Provide the [X, Y] coordinate of the cell's center where the given text is located.  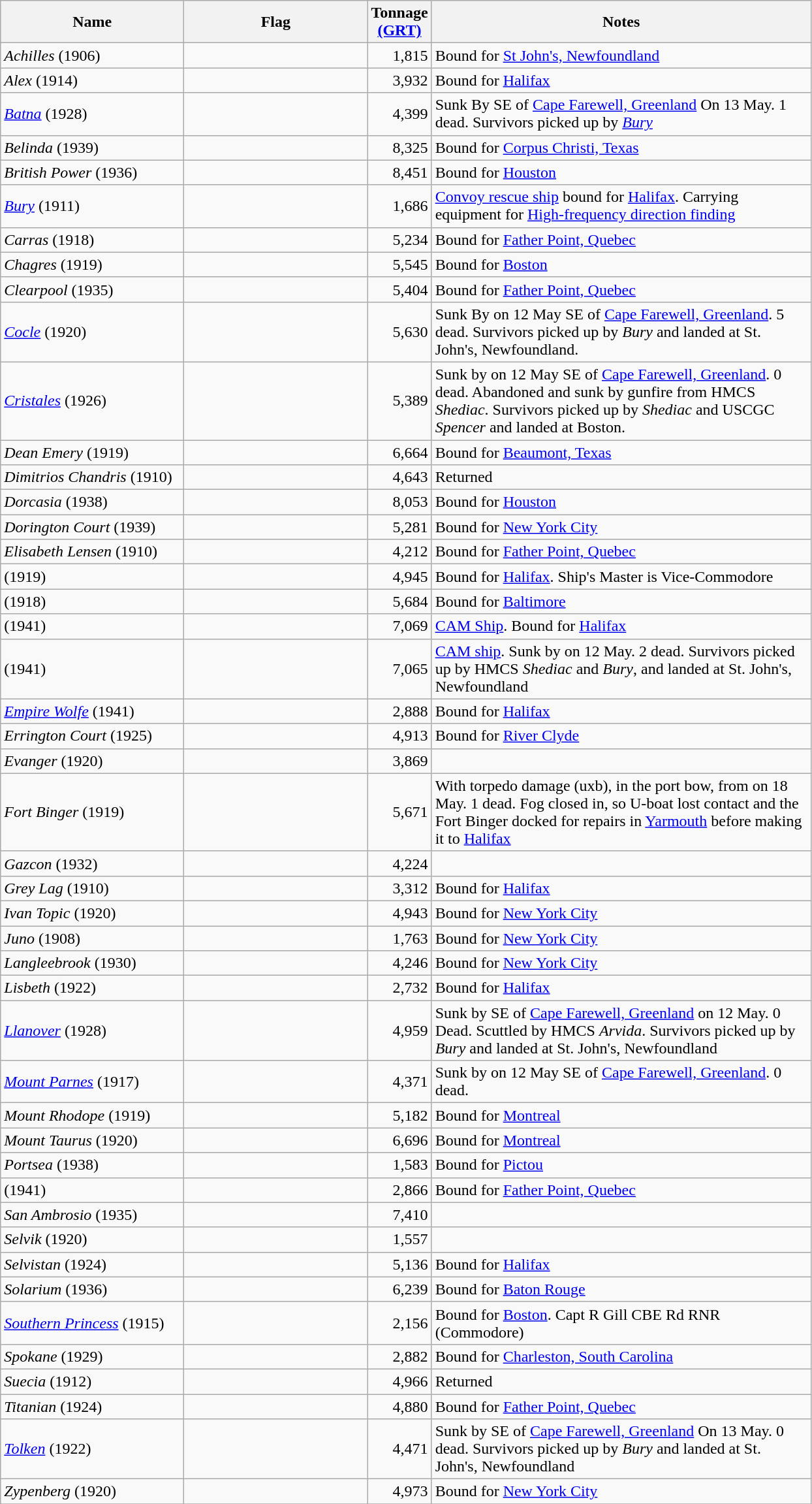
Convoy rescue ship bound for Halifax. Carrying equipment for High-frequency direction finding [621, 206]
2,888 [399, 711]
8,451 [399, 172]
Bound for Beaumont, Texas [621, 453]
4,471 [399, 1449]
CAM ship. Sunk by on 12 May. 2 dead. Survivors picked up by HMCS Shediac and Bury, and landed at St. John's, Newfoundland [621, 669]
Bound for River Clyde [621, 736]
4,880 [399, 1406]
Llanover (1928) [93, 1031]
5,545 [399, 264]
2,866 [399, 1190]
Batna (1928) [93, 114]
7,069 [399, 626]
5,182 [399, 1115]
Mount Taurus (1920) [93, 1140]
6,696 [399, 1140]
Errington Court (1925) [93, 736]
Bound for Boston [621, 264]
Notes [621, 22]
Bound for Charleston, South Carolina [621, 1356]
Empire Wolfe (1941) [93, 711]
4,966 [399, 1381]
Solarium (1936) [93, 1289]
Bound for Pictou [621, 1165]
5,630 [399, 332]
(1919) [93, 577]
Dean Emery (1919) [93, 453]
Bound for St John's, Newfoundland [621, 56]
Selvistan (1924) [93, 1264]
Achilles (1906) [93, 56]
4,945 [399, 577]
Bound for Corpus Christi, Texas [621, 148]
Fort Binger (1919) [93, 812]
Langleebrook (1930) [93, 963]
7,065 [399, 669]
2,882 [399, 1356]
Sunk By on 12 May SE of Cape Farewell, Greenland. 5 dead. Survivors picked up by Bury and landed at St. John's, Newfoundland. [621, 332]
3,869 [399, 761]
Gazcon (1932) [93, 863]
Belinda (1939) [93, 148]
Name [93, 22]
4,371 [399, 1081]
Cristales (1926) [93, 401]
Bound for Boston. Capt R Gill CBE Rd RNR (Commodore) [621, 1323]
Selvik (1920) [93, 1240]
Evanger (1920) [93, 761]
Flag [275, 22]
Tolken (1922) [93, 1449]
3,312 [399, 888]
British Power (1936) [93, 172]
3,932 [399, 80]
Carras (1918) [93, 240]
Grey Lag (1910) [93, 888]
5,671 [399, 812]
Ivan Topic (1920) [93, 913]
7,410 [399, 1215]
8,053 [399, 502]
5,234 [399, 240]
2,732 [399, 988]
(1918) [93, 601]
1,557 [399, 1240]
4,943 [399, 913]
4,212 [399, 552]
Bury (1911) [93, 206]
1,583 [399, 1165]
6,664 [399, 453]
Suecia (1912) [93, 1381]
Cocle (1920) [93, 332]
4,913 [399, 736]
San Ambrosio (1935) [93, 1215]
CAM Ship. Bound for Halifax [621, 626]
5,136 [399, 1264]
Sunk by SE of Cape Farewell, Greenland on 12 May. 0 Dead. Scuttled by HMCS Arvida. Survivors picked up by Bury and landed at St. John's, Newfoundland [621, 1031]
Clearpool (1935) [93, 289]
5,281 [399, 527]
4,959 [399, 1031]
Mount Rhodope (1919) [93, 1115]
Sunk by SE of Cape Farewell, Greenland On 13 May. 0 dead. Survivors picked up by Bury and landed at St. John's, Newfoundland [621, 1449]
4,399 [399, 114]
5,684 [399, 601]
Mount Parnes (1917) [93, 1081]
Juno (1908) [93, 938]
4,224 [399, 863]
Spokane (1929) [93, 1356]
Bound for Halifax. Ship's Master is Vice-Commodore [621, 577]
4,643 [399, 477]
4,246 [399, 963]
Chagres (1919) [93, 264]
Southern Princess (1915) [93, 1323]
Dorington Court (1939) [93, 527]
Dimitrios Chandris (1910) [93, 477]
Zypenberg (1920) [93, 1492]
Elisabeth Lensen (1910) [93, 552]
Sunk By SE of Cape Farewell, Greenland On 13 May. 1 dead. Survivors picked up by Bury [621, 114]
Bound for Baton Rouge [621, 1289]
Tonnage (GRT) [399, 22]
1,815 [399, 56]
Dorcasia (1938) [93, 502]
Lisbeth (1922) [93, 988]
5,389 [399, 401]
Bound for Baltimore [621, 601]
Portsea (1938) [93, 1165]
5,404 [399, 289]
8,325 [399, 148]
Alex (1914) [93, 80]
1,686 [399, 206]
2,156 [399, 1323]
4,973 [399, 1492]
Sunk by on 12 May SE of Cape Farewell, Greenland. 0 dead. [621, 1081]
Titanian (1924) [93, 1406]
6,239 [399, 1289]
1,763 [399, 938]
